Find where the given text appears and provide that cell's center as (x, y) coordinate. 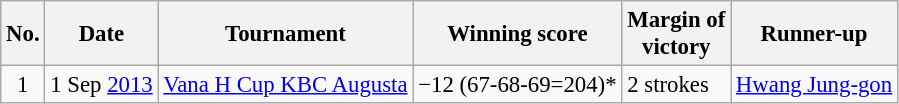
2 strokes (676, 85)
Hwang Jung-gon (814, 85)
1 Sep 2013 (102, 85)
Date (102, 34)
Winning score (518, 34)
1 (23, 85)
Runner-up (814, 34)
−12 (67-68-69=204)* (518, 85)
Tournament (286, 34)
Vana H Cup KBC Augusta (286, 85)
Margin ofvictory (676, 34)
No. (23, 34)
